Return [x, y] of the center of cell containing provided text 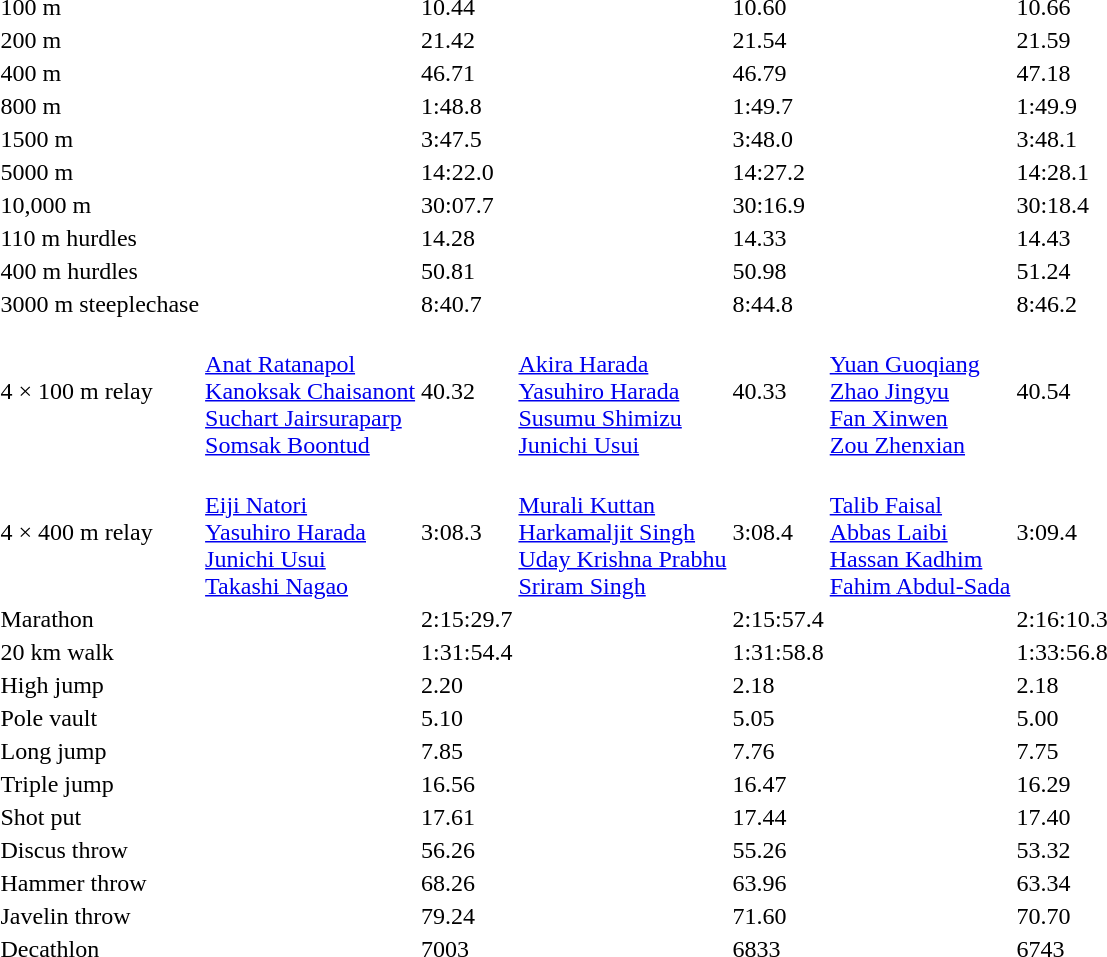
14.28 [467, 238]
16.47 [778, 784]
Eiji NatoriYasuhiro HaradaJunichi UsuiTakashi Nagao [310, 532]
40.33 [778, 391]
1:49.7 [778, 106]
68.26 [467, 883]
46.71 [467, 73]
50.81 [467, 271]
16.56 [467, 784]
55.26 [778, 850]
3:08.3 [467, 532]
2.18 [778, 685]
8:40.7 [467, 304]
3:47.5 [467, 139]
8:44.8 [778, 304]
5.05 [778, 718]
1:31:58.8 [778, 652]
2.20 [467, 685]
1:31:54.4 [467, 652]
Murali KuttanHarkamaljit SinghUday Krishna PrabhuSriram Singh [622, 532]
21.42 [467, 40]
21.54 [778, 40]
14.33 [778, 238]
Akira HaradaYasuhiro HaradaSusumu ShimizuJunichi Usui [622, 391]
40.32 [467, 391]
2:15:57.4 [778, 619]
14:27.2 [778, 172]
3:08.4 [778, 532]
56.26 [467, 850]
7.76 [778, 751]
14:22.0 [467, 172]
Anat RatanapolKanoksak ChaisanontSuchart JairsuraparpSomsak Boontud [310, 391]
50.98 [778, 271]
63.96 [778, 883]
5.10 [467, 718]
Yuan GuoqiangZhao JingyuFan XinwenZou Zhenxian [920, 391]
17.61 [467, 817]
2:15:29.7 [467, 619]
71.60 [778, 916]
30:07.7 [467, 205]
1:48.8 [467, 106]
79.24 [467, 916]
7.85 [467, 751]
17.44 [778, 817]
3:48.0 [778, 139]
46.79 [778, 73]
Talib FaisalAbbas LaibiHassan KadhimFahim Abdul-Sada [920, 532]
30:16.9 [778, 205]
